Locate the cell with the specified text and output its [x, y] center coordinate. 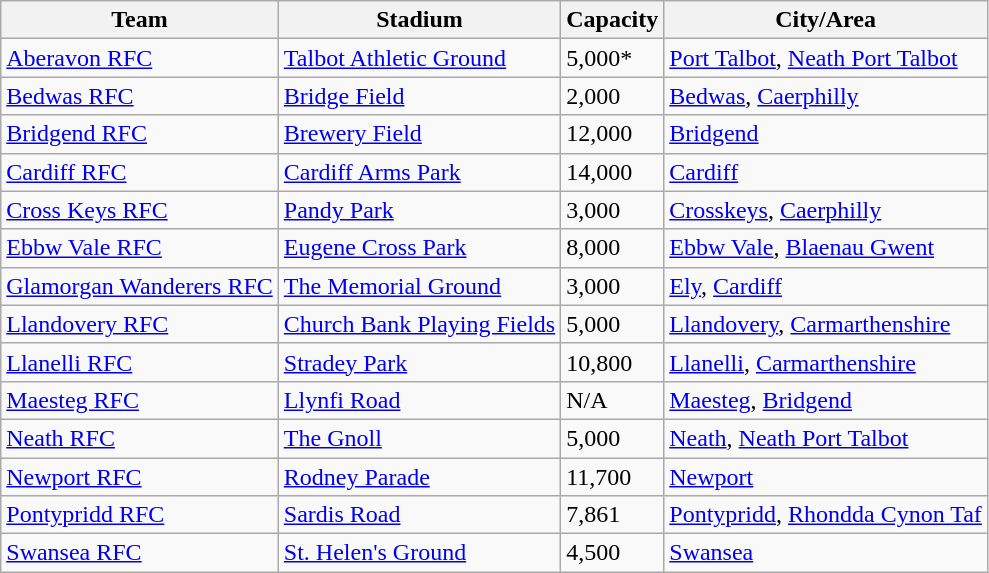
Llandovery, Carmarthenshire [826, 324]
Pontypridd RFC [140, 515]
Team [140, 20]
Maesteg, Bridgend [826, 400]
12,000 [612, 134]
Ely, Cardiff [826, 286]
10,800 [612, 362]
Bedwas RFC [140, 96]
Cardiff [826, 172]
Newport [826, 477]
Stadium [419, 20]
N/A [612, 400]
Church Bank Playing Fields [419, 324]
Bridgend [826, 134]
Cardiff Arms Park [419, 172]
The Memorial Ground [419, 286]
2,000 [612, 96]
Llanelli RFC [140, 362]
Ebbw Vale, Blaenau Gwent [826, 248]
Brewery Field [419, 134]
8,000 [612, 248]
Llynfi Road [419, 400]
Newport RFC [140, 477]
Maesteg RFC [140, 400]
Sardis Road [419, 515]
St. Helen's Ground [419, 553]
Glamorgan Wanderers RFC [140, 286]
Bridge Field [419, 96]
14,000 [612, 172]
Aberavon RFC [140, 58]
7,861 [612, 515]
Swansea RFC [140, 553]
Neath, Neath Port Talbot [826, 438]
Port Talbot, Neath Port Talbot [826, 58]
Neath RFC [140, 438]
Cross Keys RFC [140, 210]
Stradey Park [419, 362]
5,000* [612, 58]
Cardiff RFC [140, 172]
Bedwas, Caerphilly [826, 96]
Llanelli, Carmarthenshire [826, 362]
Swansea [826, 553]
Bridgend RFC [140, 134]
Capacity [612, 20]
Rodney Parade [419, 477]
Pontypridd, Rhondda Cynon Taf [826, 515]
11,700 [612, 477]
Eugene Cross Park [419, 248]
Llandovery RFC [140, 324]
Ebbw Vale RFC [140, 248]
4,500 [612, 553]
Crosskeys, Caerphilly [826, 210]
Talbot Athletic Ground [419, 58]
Pandy Park [419, 210]
City/Area [826, 20]
The Gnoll [419, 438]
